From the cell containing the given text, extract its center point as (X, Y) coordinate. 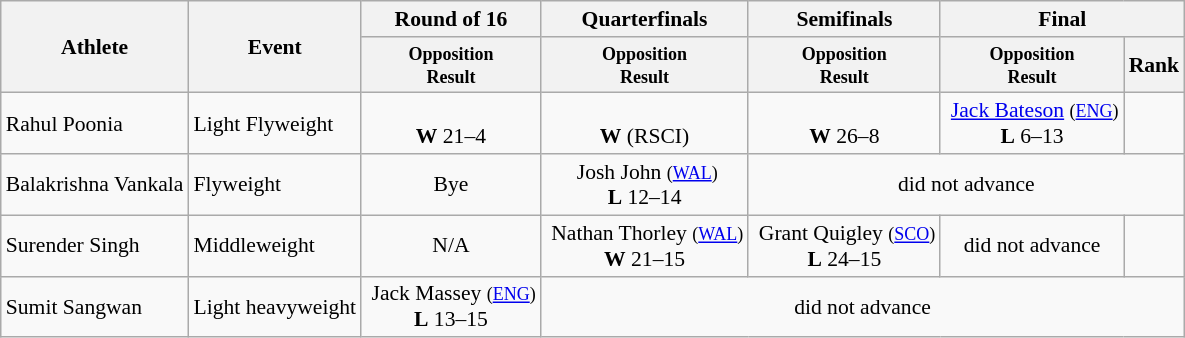
Light Flyweight (276, 124)
Sumit Sangwan (95, 306)
Bye (451, 184)
W (RSCI) (645, 124)
Quarterfinals (645, 19)
N/A (451, 246)
Grant Quigley (SCO)L 24–15 (844, 246)
Semifinals (844, 19)
Final (1062, 19)
Josh John (WAL)L 12–14 (645, 184)
Balakrishna Vankala (95, 184)
Jack Massey (ENG)L 13–15 (451, 306)
Rahul Poonia (95, 124)
Nathan Thorley (WAL)W 21–15 (645, 246)
Middleweight (276, 246)
Round of 16 (451, 19)
Light heavyweight (276, 306)
Rank (1154, 65)
Surender Singh (95, 246)
W 26–8 (844, 124)
W 21–4 (451, 124)
Flyweight (276, 184)
Athlete (95, 47)
Event (276, 47)
Jack Bateson (ENG)L 6–13 (1032, 124)
